Find where the given text appears and provide that cell's center as (x, y) coordinate. 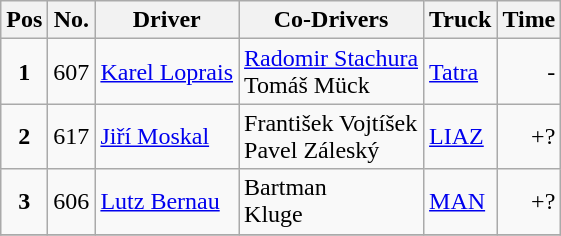
Karel Loprais (167, 72)
607 (72, 72)
Tatra (460, 72)
MAN (460, 202)
Lutz Bernau (167, 202)
1 (24, 72)
Co-Drivers (332, 20)
3 (24, 202)
Radomir Stachura Tomáš Mück (332, 72)
Bartman Kluge (332, 202)
LIAZ (460, 136)
No. (72, 20)
Truck (460, 20)
Driver (167, 20)
- (529, 72)
Time (529, 20)
Jiří Moskal (167, 136)
2 (24, 136)
František Vojtíšek Pavel Záleský (332, 136)
Pos (24, 20)
617 (72, 136)
606 (72, 202)
